Output the [x, y] coordinate of the center of the cell containing the given text.  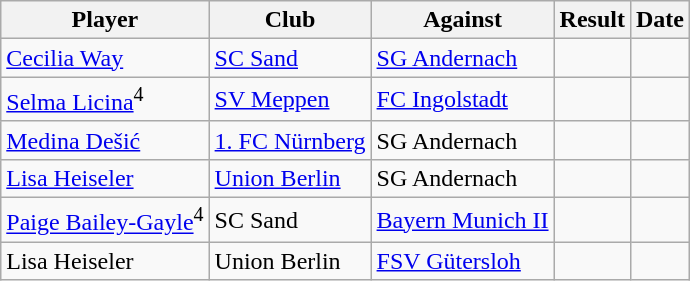
Against [462, 20]
Player [105, 20]
Club [290, 20]
Date [660, 20]
Selma Licina4 [105, 100]
FSV Gütersloh [462, 261]
Bayern Munich II [462, 220]
1. FC Nürnberg [290, 140]
Paige Bailey-Gayle4 [105, 220]
Result [592, 20]
SV Meppen [290, 100]
Medina Dešić [105, 140]
Cecilia Way [105, 58]
FC Ingolstadt [462, 100]
